Extract the (x, y) coordinate from the center of the cell holding the provided text.  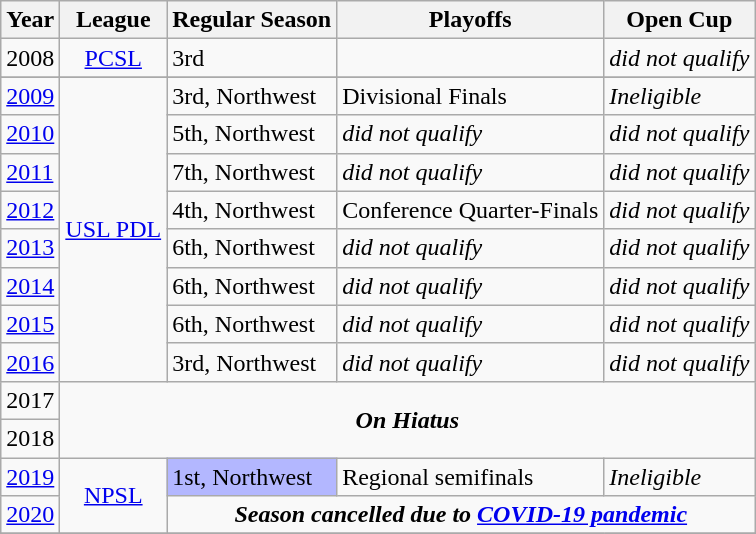
2016 (30, 362)
2015 (30, 324)
2020 (30, 515)
Open Cup (680, 20)
2014 (30, 286)
Playoffs (470, 20)
Regional semifinals (470, 477)
Season cancelled due to COVID-19 pandemic (461, 515)
NPSL (114, 496)
USL PDL (114, 229)
2017 (30, 400)
2011 (30, 172)
2008 (30, 58)
League (114, 20)
2018 (30, 438)
7th, Northwest (252, 172)
3rd (252, 58)
1st, Northwest (252, 477)
2010 (30, 134)
5th, Northwest (252, 134)
2019 (30, 477)
2009 (30, 96)
Year (30, 20)
Divisional Finals (470, 96)
2013 (30, 248)
On Hiatus (408, 419)
2012 (30, 210)
PCSL (114, 58)
Regular Season (252, 20)
4th, Northwest (252, 210)
Conference Quarter-Finals (470, 210)
